Return [X, Y] of the center of cell containing provided text 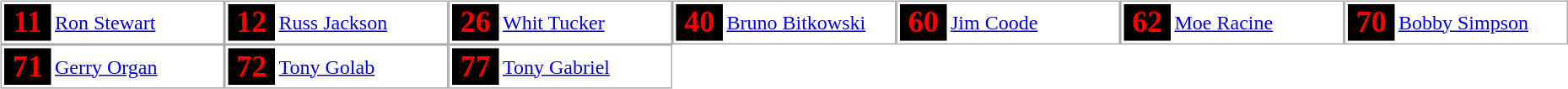
72 [251, 67]
Bruno Bitkowski [809, 23]
Tony Gabriel [585, 67]
40 [700, 23]
Tony Golab [361, 67]
Jim Coode [1033, 23]
Moe Racine [1257, 23]
Ron Stewart [137, 23]
11 [28, 23]
70 [1371, 23]
71 [28, 67]
Whit Tucker [585, 23]
Russ Jackson [361, 23]
Gerry Organ [137, 67]
60 [924, 23]
77 [476, 67]
26 [476, 23]
Bobby Simpson [1480, 23]
62 [1147, 23]
12 [251, 23]
